Identify which cell holds the provided text, then report its (x, y) central coordinate. 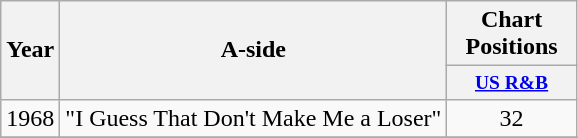
Chart Positions (512, 34)
A-side (254, 50)
Year (30, 50)
32 (512, 118)
1968 (30, 118)
"I Guess That Don't Make Me a Loser" (254, 118)
US R&B (512, 82)
